For the text-containing cell, return its midpoint in (x, y) coordinate format. 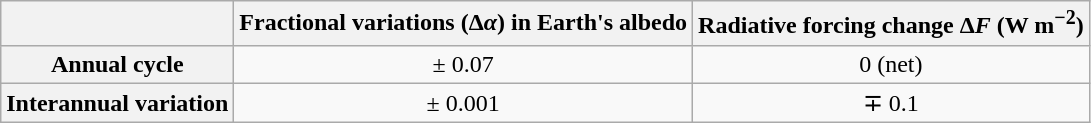
± 0.001 (464, 103)
0 (net) (892, 64)
Fractional variations (Δα) in Earth's albedo (464, 24)
∓ 0.1 (892, 103)
Radiative forcing change ΔF (W m−2) (892, 24)
Interannual variation (118, 103)
± 0.07 (464, 64)
Annual cycle (118, 64)
